Return [x, y] of the center of cell containing provided text 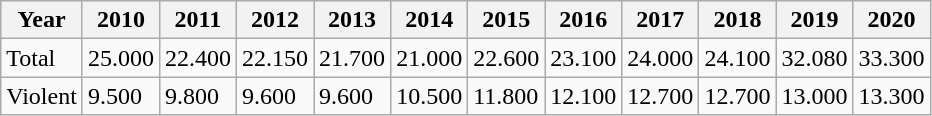
11.800 [506, 96]
22.400 [198, 58]
9.800 [198, 96]
23.100 [584, 58]
22.600 [506, 58]
2013 [352, 20]
13.300 [892, 96]
2018 [738, 20]
22.150 [274, 58]
12.100 [584, 96]
Year [42, 20]
2014 [430, 20]
33.300 [892, 58]
2010 [120, 20]
2020 [892, 20]
24.000 [660, 58]
2017 [660, 20]
25.000 [120, 58]
2012 [274, 20]
13.000 [814, 96]
2019 [814, 20]
24.100 [738, 58]
10.500 [430, 96]
21.000 [430, 58]
2015 [506, 20]
2016 [584, 20]
Total [42, 58]
Violent [42, 96]
32.080 [814, 58]
9.500 [120, 96]
21.700 [352, 58]
2011 [198, 20]
